Identify which cell holds the provided text, then report its [x, y] central coordinate. 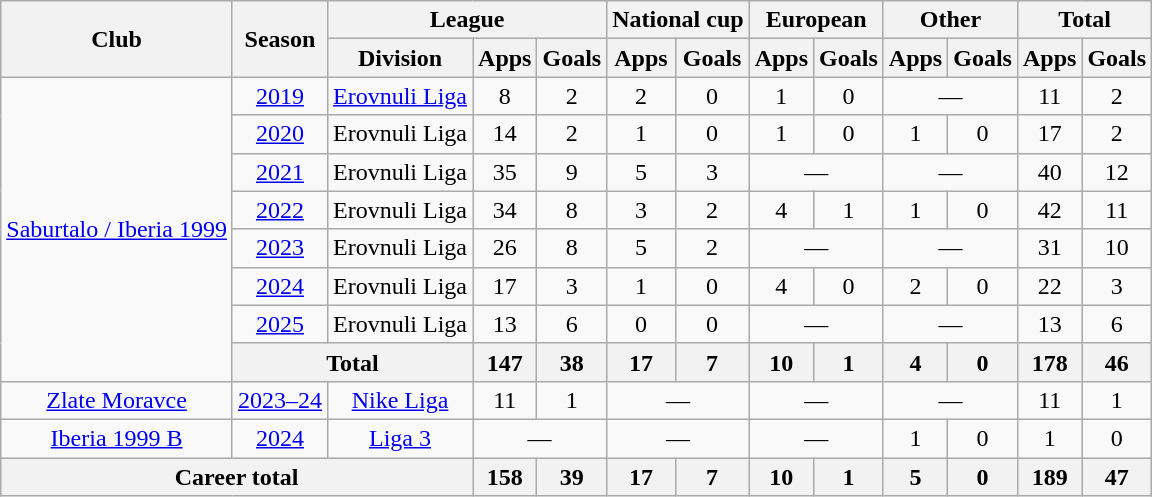
38 [572, 362]
2022 [280, 210]
42 [1049, 210]
40 [1049, 172]
2020 [280, 134]
147 [505, 362]
Nike Liga [400, 400]
League [466, 20]
European [816, 20]
2023–24 [280, 400]
Club [117, 39]
34 [505, 210]
46 [1117, 362]
2023 [280, 248]
Saburtalo / Iberia 1999 [117, 229]
31 [1049, 248]
189 [1049, 477]
Zlate Moravce [117, 400]
22 [1049, 286]
2021 [280, 172]
9 [572, 172]
National cup [678, 20]
Career total [237, 477]
12 [1117, 172]
Division [400, 58]
158 [505, 477]
2025 [280, 324]
35 [505, 172]
2019 [280, 96]
39 [572, 477]
14 [505, 134]
Other [950, 20]
Season [280, 39]
178 [1049, 362]
Liga 3 [400, 438]
47 [1117, 477]
26 [505, 248]
Iberia 1999 B [117, 438]
